Identify which cell holds the provided text, then report its [x, y] central coordinate. 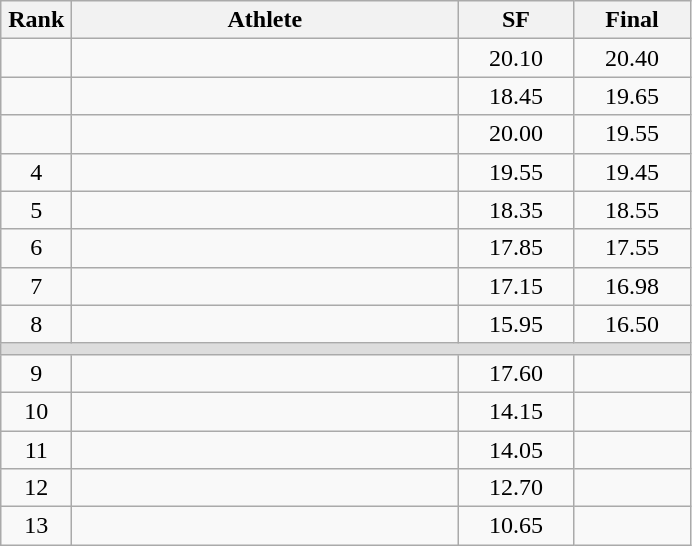
17.55 [632, 248]
9 [36, 373]
5 [36, 210]
20.10 [516, 58]
16.50 [632, 324]
10.65 [516, 526]
19.65 [632, 96]
18.35 [516, 210]
12 [36, 488]
18.55 [632, 210]
6 [36, 248]
14.05 [516, 449]
17.60 [516, 373]
17.15 [516, 286]
SF [516, 20]
8 [36, 324]
15.95 [516, 324]
14.15 [516, 411]
Athlete [265, 20]
Final [632, 20]
Rank [36, 20]
19.45 [632, 172]
7 [36, 286]
13 [36, 526]
17.85 [516, 248]
18.45 [516, 96]
20.40 [632, 58]
20.00 [516, 134]
16.98 [632, 286]
10 [36, 411]
11 [36, 449]
4 [36, 172]
12.70 [516, 488]
